From the cell containing the given text, extract its center point as [x, y] coordinate. 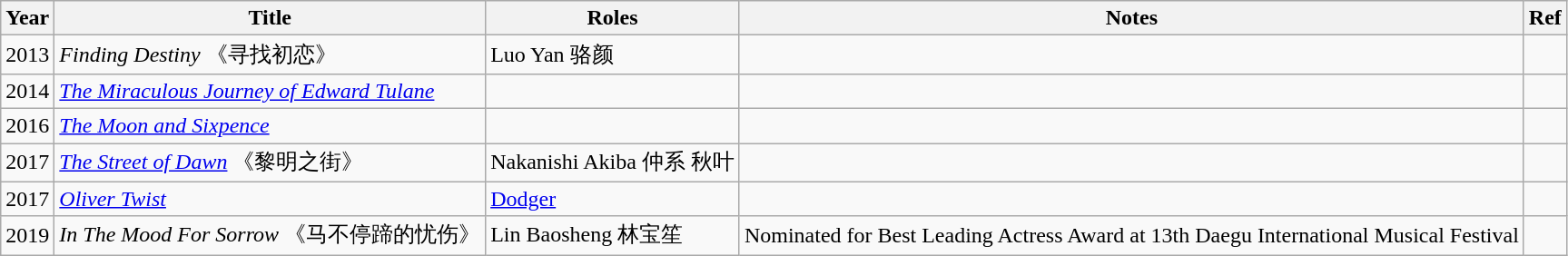
Dodger [613, 199]
2016 [27, 125]
2019 [27, 236]
2014 [27, 91]
Nakanishi Akiba 仲系 秋叶 [613, 163]
Oliver Twist [271, 199]
Year [27, 18]
Nominated for Best Leading Actress Award at 13th Daegu International Musical Festival [1131, 236]
The Moon and Sixpence [271, 125]
Title [271, 18]
The Street of Dawn 《黎明之街》 [271, 163]
Notes [1131, 18]
Roles [613, 18]
2013 [27, 54]
Luo Yan 骆颜 [613, 54]
Finding Destiny 《寻找初恋》 [271, 54]
In The Mood For Sorrow 《马不停蹄的忧伤》 [271, 236]
The Miraculous Journey of Edward Tulane [271, 91]
Ref [1545, 18]
Lin Baosheng 林宝笙 [613, 236]
